Find where the given text appears and provide that cell's center as (X, Y) coordinate. 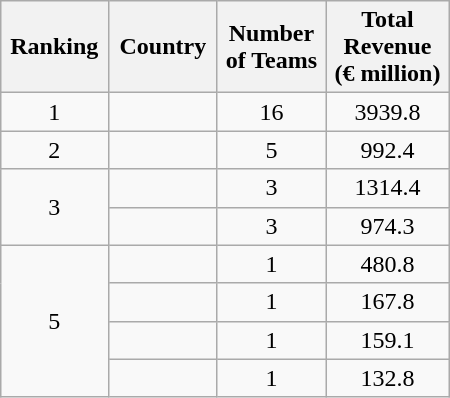
Total Revenue (€ million) (388, 47)
Ranking (54, 47)
992.4 (388, 150)
3939.8 (388, 112)
Number of Teams (272, 47)
167.8 (388, 302)
2 (54, 150)
159.1 (388, 340)
16 (272, 112)
480.8 (388, 264)
Country (164, 47)
974.3 (388, 226)
132.8 (388, 378)
1314.4 (388, 188)
